Output the (x, y) coordinate of the center of the cell containing the given text.  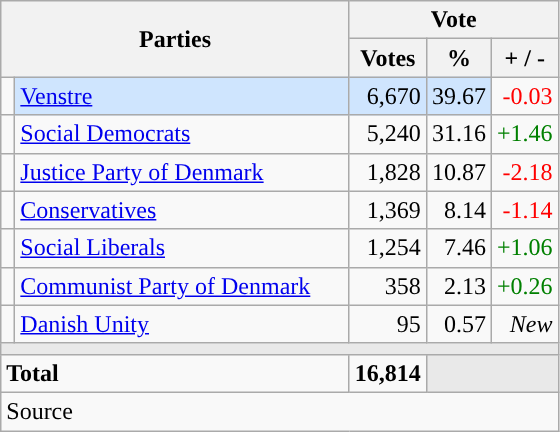
Votes (388, 58)
Social Democrats (182, 134)
New (524, 324)
1,828 (388, 172)
% (458, 58)
+1.46 (524, 134)
Social Liberals (182, 248)
6,670 (388, 96)
16,814 (388, 373)
Venstre (182, 96)
2.13 (458, 286)
-1.14 (524, 210)
Danish Unity (182, 324)
+1.06 (524, 248)
7.46 (458, 248)
Conservatives (182, 210)
0.57 (458, 324)
Communist Party of Denmark (182, 286)
Source (280, 411)
1,369 (388, 210)
358 (388, 286)
31.16 (458, 134)
Total (176, 373)
+ / - (524, 58)
Parties (176, 39)
5,240 (388, 134)
39.67 (458, 96)
8.14 (458, 210)
95 (388, 324)
+0.26 (524, 286)
Vote (454, 20)
1,254 (388, 248)
-2.18 (524, 172)
10.87 (458, 172)
-0.03 (524, 96)
Justice Party of Denmark (182, 172)
